Find where the given text appears and provide that cell's center as [X, Y] coordinate. 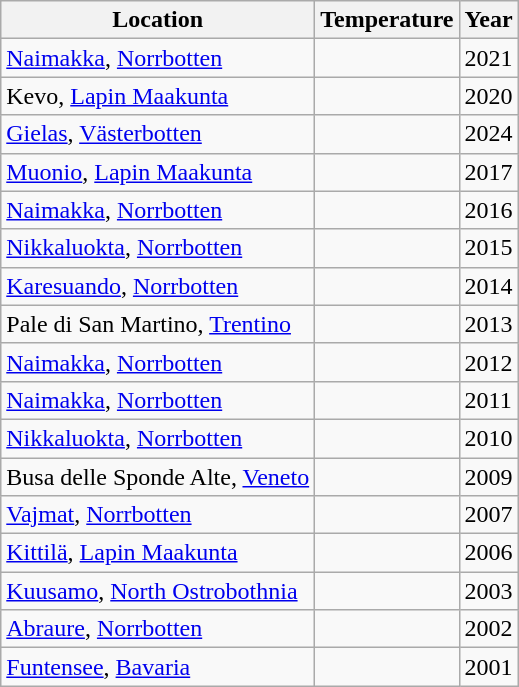
Temperature [387, 20]
Funtensee, Bavaria [158, 667]
2011 [488, 400]
Busa delle Sponde Alte, Veneto [158, 477]
2020 [488, 96]
Kuusamo, North Ostrobothnia [158, 591]
2013 [488, 324]
2001 [488, 667]
Karesuando, Norrbotten [158, 286]
Year [488, 20]
Muonio, Lapin Maakunta [158, 172]
2007 [488, 515]
Vajmat, Norrbotten [158, 515]
2009 [488, 477]
2003 [488, 591]
2010 [488, 438]
2015 [488, 248]
Pale di San Martino, Trentino [158, 324]
2016 [488, 210]
Kittilä, Lapin Maakunta [158, 553]
2021 [488, 58]
Location [158, 20]
2014 [488, 286]
2012 [488, 362]
Gielas, Västerbotten [158, 134]
2017 [488, 172]
Abraure, Norrbotten [158, 629]
2002 [488, 629]
2006 [488, 553]
2024 [488, 134]
Kevo, Lapin Maakunta [158, 96]
